Provide the (x, y) coordinate of the cell's center where the given text is located.  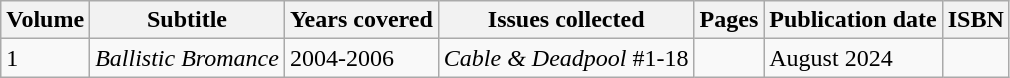
Issues collected (566, 20)
ISBN (976, 20)
2004-2006 (361, 58)
1 (46, 58)
August 2024 (853, 58)
Publication date (853, 20)
Pages (729, 20)
Subtitle (188, 20)
Cable & Deadpool #1-18 (566, 58)
Ballistic Bromance (188, 58)
Years covered (361, 20)
Volume (46, 20)
